Output the (X, Y) coordinate of the center of the cell containing the given text.  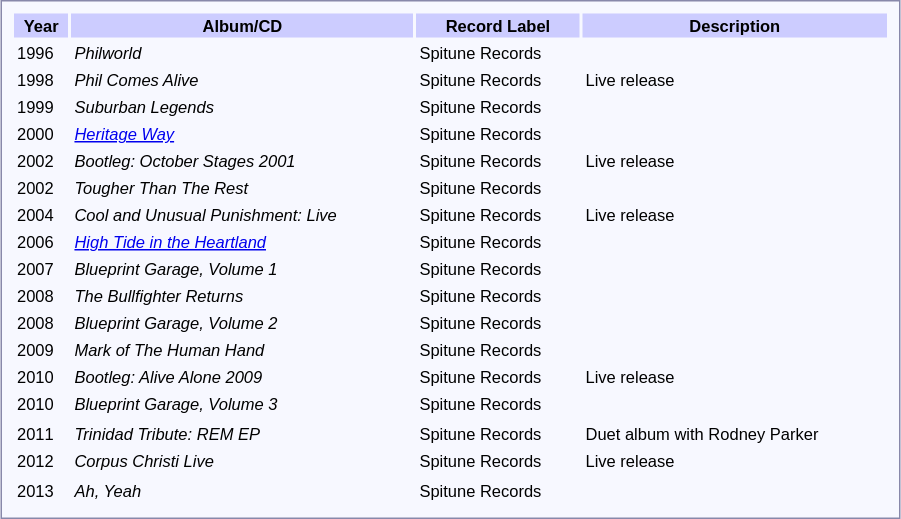
2004 (41, 214)
High Tide in the Heartland (242, 242)
Blueprint Garage, Volume 1 (242, 268)
Description (734, 26)
Year (41, 26)
Cool and Unusual Punishment: Live (242, 214)
2006 (41, 242)
The Bullfighter Returns (242, 296)
2011 (41, 434)
Trinidad Tribute: REM EP (242, 434)
Tougher Than The Rest (242, 188)
Philworld (242, 52)
Bootleg: Alive Alone 2009 (242, 376)
Phil Comes Alive (242, 80)
1999 (41, 106)
2000 (41, 134)
Blueprint Garage, Volume 3 (242, 404)
1996 (41, 52)
2012 (41, 460)
Heritage Way (242, 134)
Bootleg: October Stages 2001 (242, 160)
1998 (41, 80)
Record Label (498, 26)
2013 (41, 490)
2009 (41, 350)
Ah, Yeah (242, 490)
Suburban Legends (242, 106)
Mark of The Human Hand (242, 350)
Duet album with Rodney Parker (734, 434)
2007 (41, 268)
Album/CD (242, 26)
Corpus Christi Live (242, 460)
Blueprint Garage, Volume 2 (242, 322)
